Locate the cell with the specified text and output its [x, y] center coordinate. 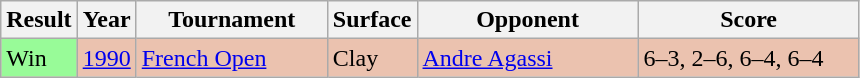
Win [39, 58]
Andre Agassi [528, 58]
Tournament [232, 20]
6–3, 2–6, 6–4, 6–4 [748, 58]
Result [39, 20]
Opponent [528, 20]
Clay [372, 58]
Year [106, 20]
1990 [106, 58]
Surface [372, 20]
Score [748, 20]
French Open [232, 58]
